Detect which cell encompasses the target text, then output its (x, y) center coordinate. 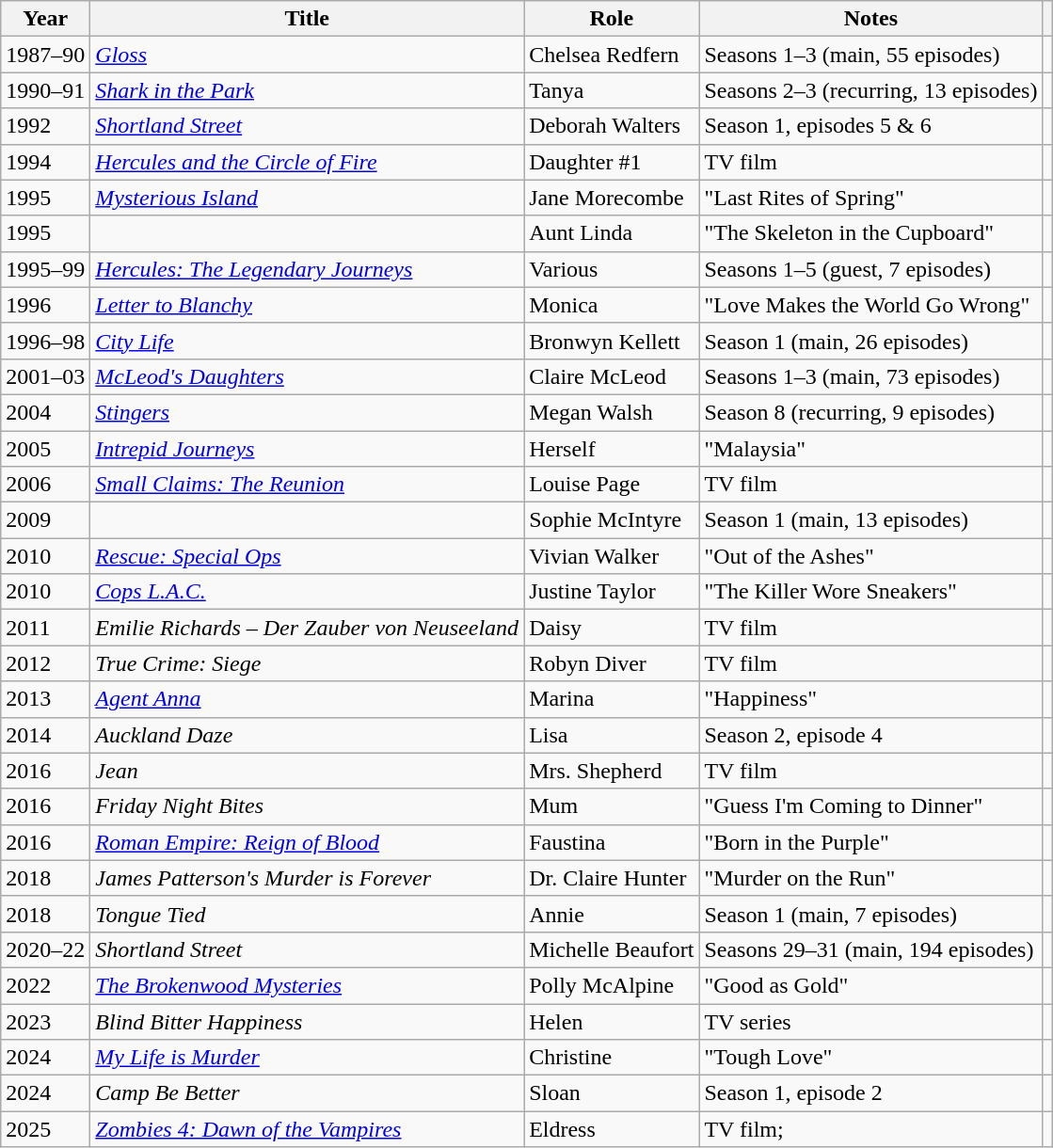
Camp Be Better (307, 1093)
McLeod's Daughters (307, 376)
2001–03 (45, 376)
Marina (612, 699)
Eldress (612, 1129)
"Out of the Ashes" (871, 556)
Daughter #1 (612, 162)
Tanya (612, 90)
Aunt Linda (612, 233)
Season 1 (main, 13 episodes) (871, 520)
Various (612, 269)
Season 1 (main, 7 episodes) (871, 914)
2022 (45, 985)
Seasons 1–5 (guest, 7 episodes) (871, 269)
Season 2, episode 4 (871, 735)
Helen (612, 1021)
Claire McLeod (612, 376)
Mysterious Island (307, 198)
1992 (45, 126)
Jean (307, 771)
James Patterson's Murder is Forever (307, 878)
1996–98 (45, 341)
Shark in the Park (307, 90)
Faustina (612, 842)
The Brokenwood Mysteries (307, 985)
"The Killer Wore Sneakers" (871, 592)
Annie (612, 914)
"Happiness" (871, 699)
Mum (612, 806)
Rescue: Special Ops (307, 556)
"Good as Gold" (871, 985)
Seasons 29–31 (main, 194 episodes) (871, 949)
2025 (45, 1129)
TV film; (871, 1129)
Stingers (307, 412)
1996 (45, 305)
TV series (871, 1021)
Robyn Diver (612, 663)
Seasons 2–3 (recurring, 13 episodes) (871, 90)
Justine Taylor (612, 592)
Title (307, 19)
Megan Walsh (612, 412)
"Guess I'm Coming to Dinner" (871, 806)
2009 (45, 520)
Season 1, episode 2 (871, 1093)
Small Claims: The Reunion (307, 485)
2023 (45, 1021)
Sophie McIntyre (612, 520)
Vivian Walker (612, 556)
Seasons 1–3 (main, 73 episodes) (871, 376)
Friday Night Bites (307, 806)
"Born in the Purple" (871, 842)
2004 (45, 412)
Mrs. Shepherd (612, 771)
"Murder on the Run" (871, 878)
Polly McAlpine (612, 985)
"Tough Love" (871, 1058)
Louise Page (612, 485)
Season 1 (main, 26 episodes) (871, 341)
Lisa (612, 735)
Letter to Blanchy (307, 305)
Herself (612, 449)
Christine (612, 1058)
Chelsea Redfern (612, 55)
"Malaysia" (871, 449)
True Crime: Siege (307, 663)
2011 (45, 628)
Hercules and the Circle of Fire (307, 162)
2013 (45, 699)
Deborah Walters (612, 126)
Cops L.A.C. (307, 592)
1995–99 (45, 269)
Jane Morecombe (612, 198)
My Life is Murder (307, 1058)
Intrepid Journeys (307, 449)
Emilie Richards – Der Zauber von Neuseeland (307, 628)
"The Skeleton in the Cupboard" (871, 233)
2005 (45, 449)
Gloss (307, 55)
Year (45, 19)
Monica (612, 305)
City Life (307, 341)
Roman Empire: Reign of Blood (307, 842)
Auckland Daze (307, 735)
2020–22 (45, 949)
Tongue Tied (307, 914)
1990–91 (45, 90)
2014 (45, 735)
Notes (871, 19)
Season 1, episodes 5 & 6 (871, 126)
Daisy (612, 628)
2006 (45, 485)
1987–90 (45, 55)
Role (612, 19)
"Love Makes the World Go Wrong" (871, 305)
Michelle Beaufort (612, 949)
"Last Rites of Spring" (871, 198)
Dr. Claire Hunter (612, 878)
1994 (45, 162)
Season 8 (recurring, 9 episodes) (871, 412)
Zombies 4: Dawn of the Vampires (307, 1129)
Sloan (612, 1093)
Bronwyn Kellett (612, 341)
Blind Bitter Happiness (307, 1021)
Agent Anna (307, 699)
Seasons 1–3 (main, 55 episodes) (871, 55)
Hercules: The Legendary Journeys (307, 269)
2012 (45, 663)
